Locate the cell with the specified text and output its [x, y] center coordinate. 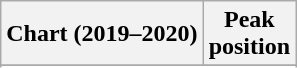
Chart (2019–2020) [102, 34]
Peakposition [249, 34]
